Detect which cell encompasses the target text, then output its (x, y) center coordinate. 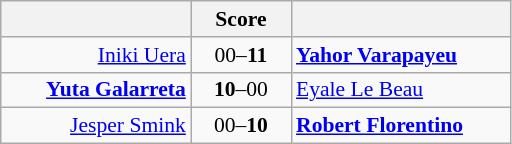
Yahor Varapayeu (401, 55)
Jesper Smink (96, 126)
Iniki Uera (96, 55)
Robert Florentino (401, 126)
Yuta Galarreta (96, 90)
00–11 (241, 55)
00–10 (241, 126)
Eyale Le Beau (401, 90)
10–00 (241, 90)
Score (241, 19)
